Identify which cell holds the provided text, then report its (x, y) central coordinate. 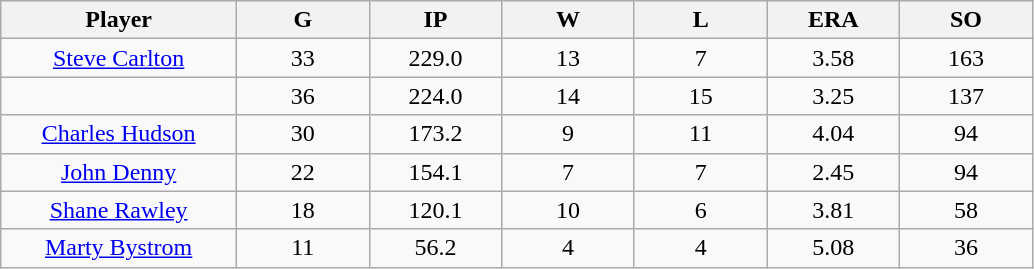
Marty Bystrom (119, 248)
13 (568, 58)
58 (966, 210)
2.45 (834, 172)
3.25 (834, 96)
14 (568, 96)
G (304, 20)
IP (436, 20)
30 (304, 134)
154.1 (436, 172)
W (568, 20)
229.0 (436, 58)
22 (304, 172)
Charles Hudson (119, 134)
Player (119, 20)
9 (568, 134)
Shane Rawley (119, 210)
John Denny (119, 172)
5.08 (834, 248)
120.1 (436, 210)
SO (966, 20)
224.0 (436, 96)
173.2 (436, 134)
163 (966, 58)
56.2 (436, 248)
Steve Carlton (119, 58)
6 (700, 210)
137 (966, 96)
ERA (834, 20)
L (700, 20)
18 (304, 210)
10 (568, 210)
4.04 (834, 134)
3.81 (834, 210)
3.58 (834, 58)
33 (304, 58)
15 (700, 96)
